Detect which cell encompasses the target text, then output its (X, Y) center coordinate. 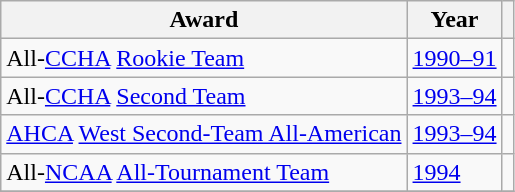
Year (454, 20)
All-CCHA Rookie Team (204, 58)
All-NCAA All-Tournament Team (204, 172)
AHCA West Second-Team All-American (204, 134)
1994 (454, 172)
Award (204, 20)
All-CCHA Second Team (204, 96)
1990–91 (454, 58)
